From the cell containing the given text, extract its center point as [x, y] coordinate. 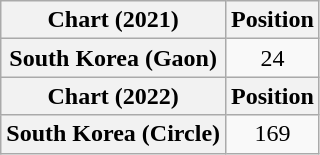
South Korea (Circle) [114, 134]
South Korea (Gaon) [114, 58]
24 [273, 58]
Chart (2022) [114, 96]
Chart (2021) [114, 20]
169 [273, 134]
